Identify which cell holds the provided text, then report its [x, y] central coordinate. 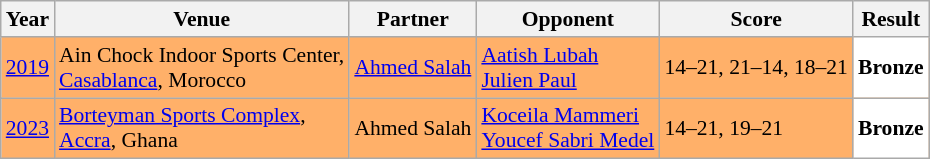
Borteyman Sports Complex,Accra, Ghana [202, 128]
Venue [202, 19]
Year [28, 19]
14–21, 19–21 [756, 128]
14–21, 21–14, 18–21 [756, 68]
Aatish Lubah Julien Paul [568, 68]
Partner [412, 19]
Opponent [568, 19]
2019 [28, 68]
Koceila Mammeri Youcef Sabri Medel [568, 128]
2023 [28, 128]
Result [891, 19]
Score [756, 19]
Ain Chock Indoor Sports Center,Casablanca, Morocco [202, 68]
